Capture the cell that displays the provided text and extract its [x, y] central coordinate. 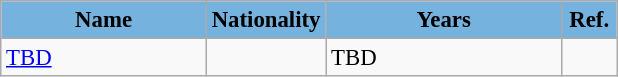
Name [104, 20]
Years [444, 20]
Ref. [589, 20]
Nationality [266, 20]
